Capture the cell that displays the provided text and extract its [X, Y] central coordinate. 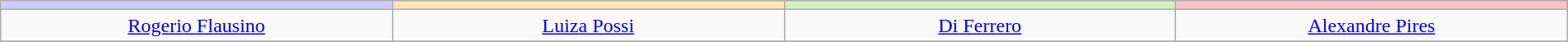
Alexandre Pires [1372, 26]
Luiza Possi [588, 26]
Rogerio Flausino [197, 26]
Di Ferrero [980, 26]
